For the text-containing cell, return its midpoint in [X, Y] coordinate format. 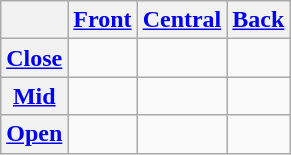
Central [182, 20]
Back [258, 20]
Close [34, 58]
Front [102, 20]
Mid [34, 96]
Open [34, 134]
